Provide the (x, y) coordinate of the cell's center where the given text is located.  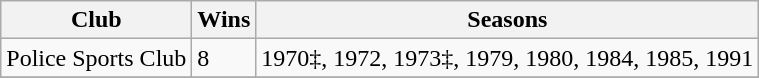
8 (224, 58)
Club (96, 20)
1970‡, 1972, 1973‡, 1979, 1980, 1984, 1985, 1991 (508, 58)
Wins (224, 20)
Police Sports Club (96, 58)
Seasons (508, 20)
